Return (X, Y) of the center of cell containing provided text 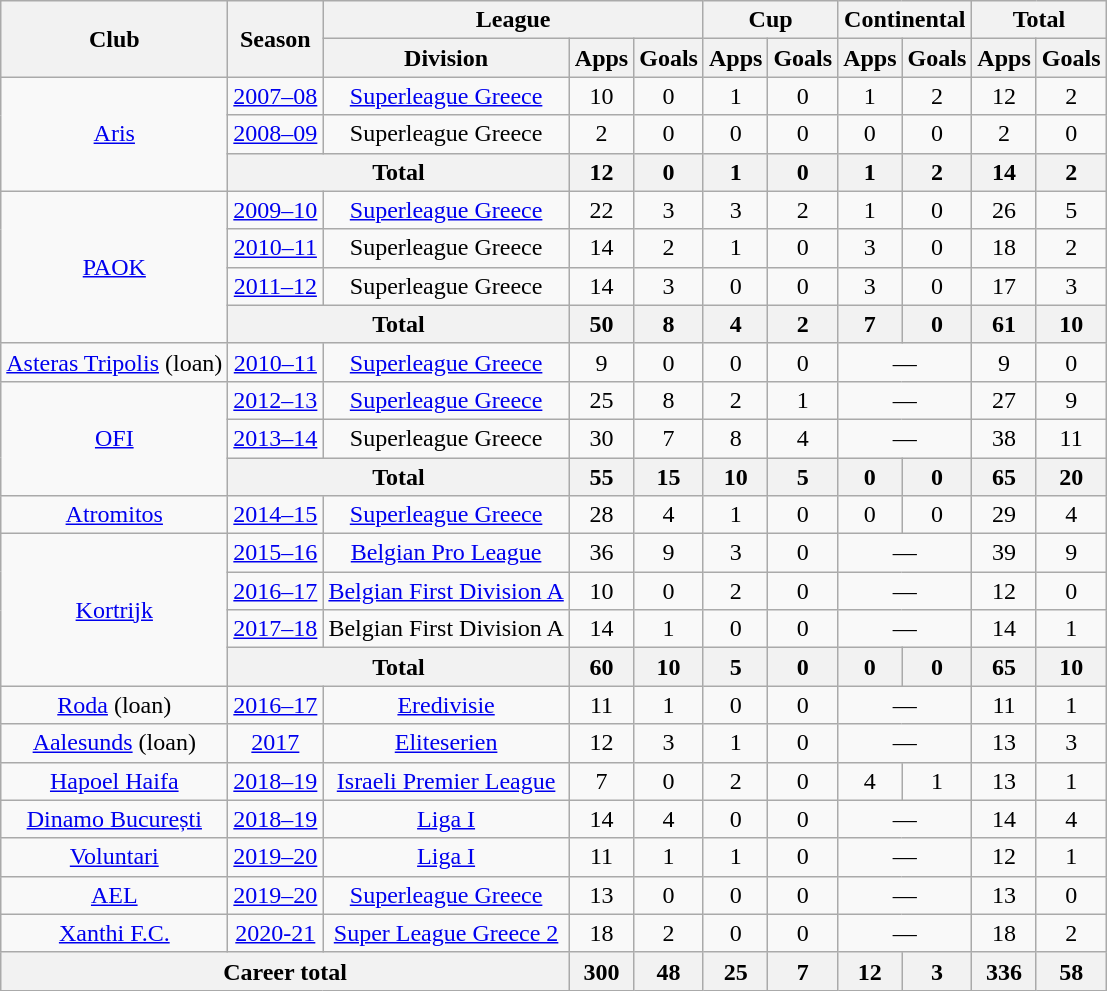
300 (601, 971)
Season (276, 39)
26 (1004, 210)
Dinamo București (114, 819)
Voluntari (114, 857)
29 (1004, 515)
Eredivisie (446, 705)
55 (601, 477)
Roda (loan) (114, 705)
2013–14 (276, 438)
20 (1071, 477)
60 (601, 667)
Continental (905, 20)
League (514, 20)
2007–08 (276, 96)
2014–15 (276, 515)
Asteras Tripolis (loan) (114, 362)
61 (1004, 324)
AEL (114, 895)
2020-21 (276, 933)
Israeli Premier League (446, 781)
336 (1004, 971)
OFI (114, 438)
Xanthi F.C. (114, 933)
Aris (114, 134)
PAOK (114, 267)
2009–10 (276, 210)
Super League Greece 2 (446, 933)
Kortrijk (114, 610)
27 (1004, 400)
22 (601, 210)
17 (1004, 286)
2011–12 (276, 286)
48 (669, 971)
2008–09 (276, 134)
30 (601, 438)
2017–18 (276, 629)
Club (114, 39)
38 (1004, 438)
2015–16 (276, 553)
Atromitos (114, 515)
36 (601, 553)
Division (446, 58)
Career total (286, 971)
2012–13 (276, 400)
28 (601, 515)
Eliteserien (446, 743)
2017 (276, 743)
39 (1004, 553)
Aalesunds (loan) (114, 743)
Belgian Pro League (446, 553)
50 (601, 324)
58 (1071, 971)
Cup (770, 20)
15 (669, 477)
Hapoel Haifa (114, 781)
